From the cell containing the given text, extract its center point as [x, y] coordinate. 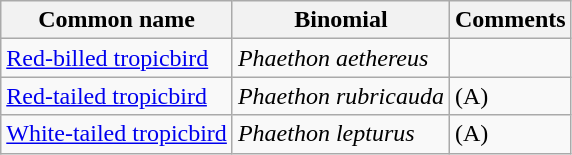
Red-billed tropicbird [117, 58]
Common name [117, 20]
Binomial [340, 20]
Phaethon aethereus [340, 58]
Phaethon rubricauda [340, 96]
Comments [510, 20]
Red-tailed tropicbird [117, 96]
White-tailed tropicbird [117, 134]
Phaethon lepturus [340, 134]
